Locate the cell with the specified text and output its [x, y] center coordinate. 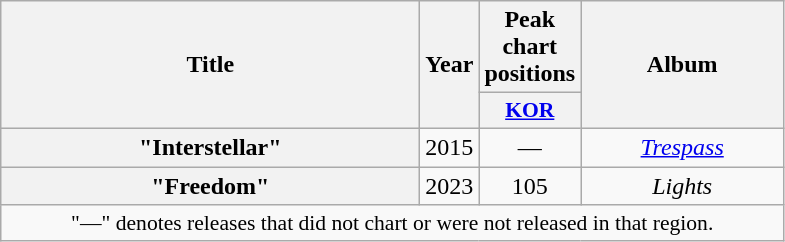
Album [682, 65]
Peak chart positions [530, 47]
KOR [530, 111]
Trespass [682, 147]
"—" denotes releases that did not chart or were not released in that region. [392, 223]
105 [530, 185]
2023 [450, 185]
2015 [450, 147]
Title [210, 65]
"Interstellar" [210, 147]
Year [450, 65]
"Freedom" [210, 185]
— [530, 147]
Lights [682, 185]
